From the cell containing the given text, extract its center point as (x, y) coordinate. 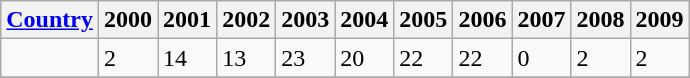
2008 (600, 20)
2006 (482, 20)
0 (542, 58)
13 (246, 58)
14 (188, 58)
2003 (306, 20)
2007 (542, 20)
2004 (364, 20)
2002 (246, 20)
20 (364, 58)
2009 (660, 20)
2001 (188, 20)
2005 (424, 20)
23 (306, 58)
2000 (128, 20)
Country (50, 20)
